Locate the cell with the specified text and output its (X, Y) center coordinate. 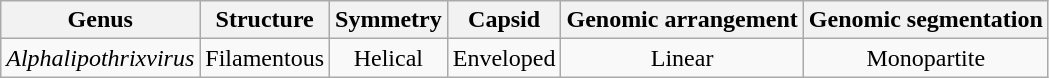
Helical (389, 58)
Filamentous (265, 58)
Monopartite (926, 58)
Linear (682, 58)
Enveloped (504, 58)
Capsid (504, 20)
Structure (265, 20)
Genus (100, 20)
Alphalipothrixvirus (100, 58)
Symmetry (389, 20)
Genomic arrangement (682, 20)
Genomic segmentation (926, 20)
